Locate the cell with the specified text and output its (X, Y) center coordinate. 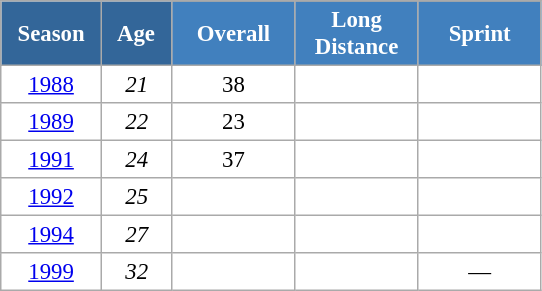
27 (136, 235)
1994 (52, 235)
Season (52, 34)
24 (136, 160)
22 (136, 122)
Overall (234, 34)
1992 (52, 197)
37 (234, 160)
Age (136, 34)
21 (136, 85)
1989 (52, 122)
Sprint (480, 34)
Long Distance (356, 34)
1988 (52, 85)
38 (234, 85)
25 (136, 197)
1991 (52, 160)
23 (234, 122)
